Identify which cell holds the provided text, then report its [x, y] central coordinate. 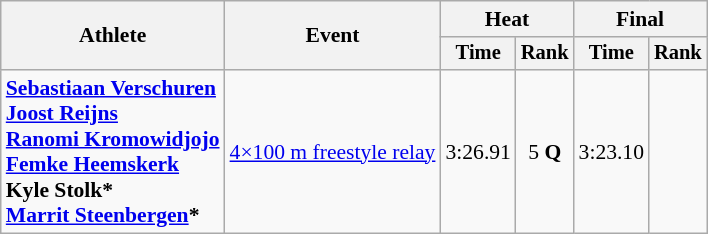
Final [640, 19]
3:23.10 [612, 152]
Heat [506, 19]
Sebastiaan VerschurenJoost ReijnsRanomi KromowidjojoFemke HeemskerkKyle Stolk*Marrit Steenbergen* [113, 152]
4×100 m freestyle relay [333, 152]
5 Q [545, 152]
3:26.91 [478, 152]
Athlete [113, 36]
Event [333, 36]
